Output the [x, y] coordinate of the center of the cell containing the given text.  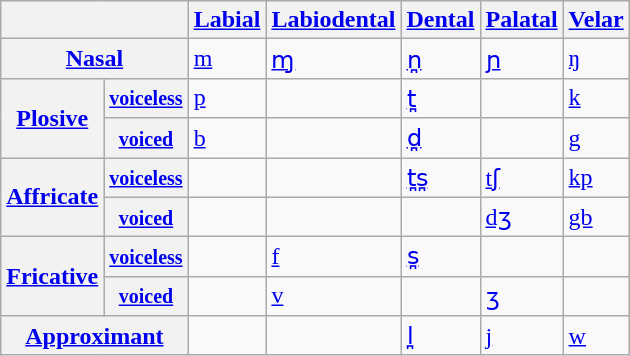
Nasal [94, 59]
Palatal [522, 20]
Dental [440, 20]
Labial [227, 20]
ɱ [334, 59]
s̪ [440, 257]
Fricative [52, 276]
m [227, 59]
k [596, 98]
n̪ [440, 59]
t̪ [440, 98]
kp [596, 178]
ŋ [596, 59]
d̪ [440, 138]
Velar [596, 20]
l̪ [440, 336]
j [522, 336]
Affricate [52, 198]
ʒ [522, 296]
tʃ [522, 178]
Labiodental [334, 20]
p [227, 98]
dʒ [522, 217]
f [334, 257]
v [334, 296]
ɲ [522, 59]
Plosive [52, 118]
b [227, 138]
w [596, 336]
g [596, 138]
gb [596, 217]
Approximant [94, 336]
t̪s̪ [440, 178]
